Provide the [X, Y] coordinate of the cell's center where the given text is located.  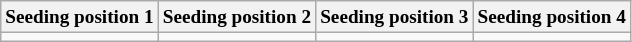
Seeding position 2 [236, 17]
Seeding position 1 [80, 17]
Seeding position 3 [394, 17]
Seeding position 4 [552, 17]
